From the cell containing the given text, extract its center point as (X, Y) coordinate. 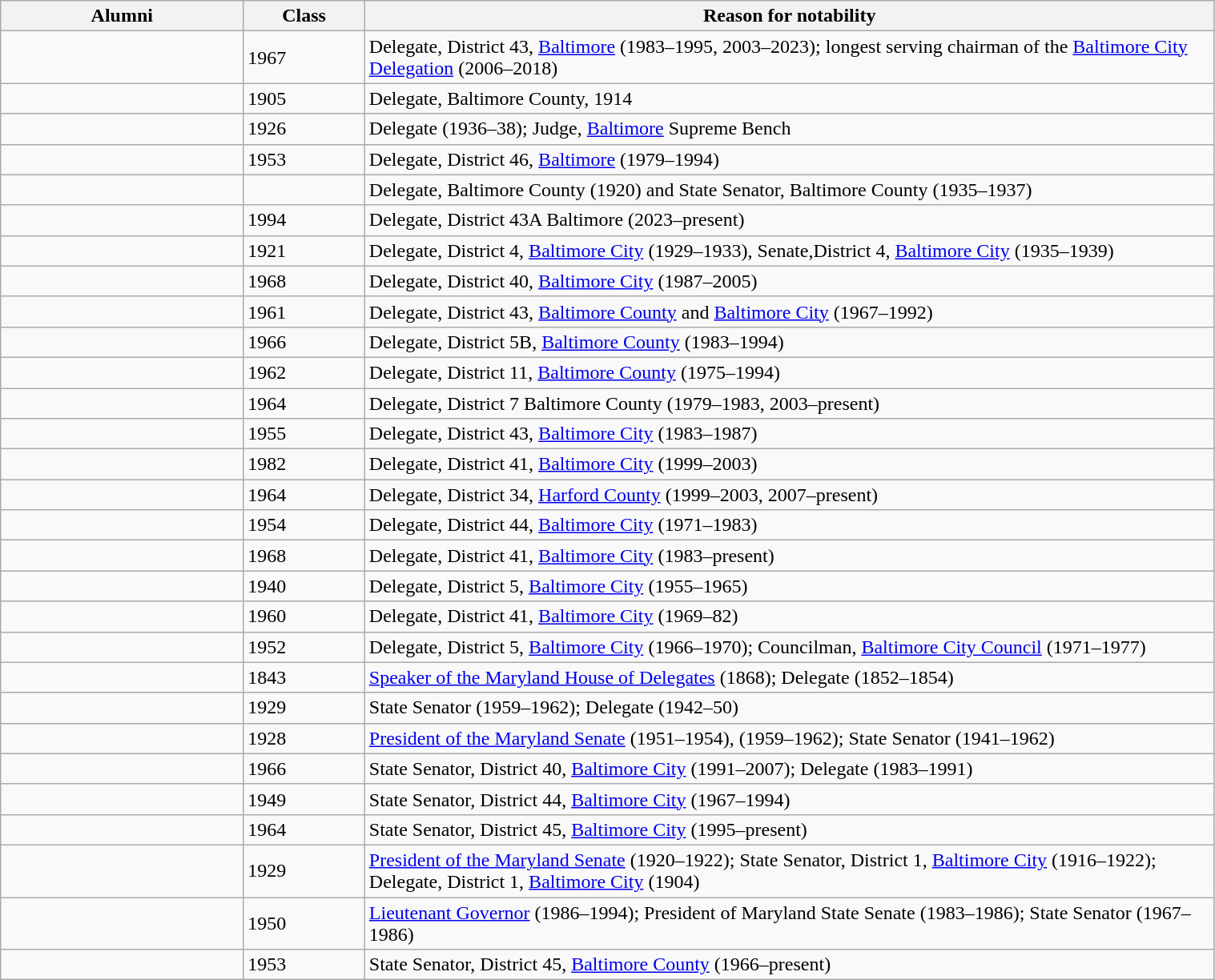
State Senator, District 44, Baltimore City (1967–1994) (790, 799)
Delegate, District 43, Baltimore (1983–1995, 2003–2023); longest serving chairman of the Baltimore City Delegation (2006–2018) (790, 58)
Delegate, District 43, Baltimore County and Baltimore City (1967–1992) (790, 311)
Delegate, District 41, Baltimore City (1999–2003) (790, 464)
1905 (304, 98)
Delegate, District 46, Baltimore (1979–1994) (790, 159)
Delegate, District 44, Baltimore City (1971–1983) (790, 525)
1967 (304, 58)
1955 (304, 434)
Lieutenant Governor (1986–1994); President of Maryland State Senate (1983–1986); State Senator (1967–1986) (790, 922)
1994 (304, 220)
1928 (304, 738)
Alumni (122, 16)
1960 (304, 617)
Delegate, District 43A Baltimore (2023–present) (790, 220)
1926 (304, 129)
Class (304, 16)
1921 (304, 251)
State Senator, District 40, Baltimore City (1991–2007); Delegate (1983–1991) (790, 769)
President of the Maryland Senate (1951–1954), (1959–1962); State Senator (1941–1962) (790, 738)
State Senator (1959–1962); Delegate (1942–50) (790, 708)
Delegate, District 34, Harford County (1999–2003, 2007–present) (790, 495)
Delegate, District 7 Baltimore County (1979–1983, 2003–present) (790, 403)
State Senator, District 45, Baltimore County (1966–present) (790, 965)
Delegate, Baltimore County, 1914 (790, 98)
1982 (304, 464)
1962 (304, 372)
Delegate, District 11, Baltimore County (1975–1994) (790, 372)
Delegate, Baltimore County (1920) and State Senator, Baltimore County (1935–1937) (790, 190)
State Senator, District 45, Baltimore City (1995–present) (790, 829)
Delegate, District 4, Baltimore City (1929–1933), Senate,District 4, Baltimore City (1935–1939) (790, 251)
President of the Maryland Senate (1920–1922); State Senator, District 1, Baltimore City (1916–1922); Delegate, District 1, Baltimore City (1904) (790, 871)
Delegate, District 5, Baltimore City (1955–1965) (790, 586)
Delegate, District 41, Baltimore City (1969–82) (790, 617)
1949 (304, 799)
Delegate, District 41, Baltimore City (1983–present) (790, 556)
1950 (304, 922)
1843 (304, 677)
Reason for notability (790, 16)
1954 (304, 525)
1940 (304, 586)
Delegate, District 5, Baltimore City (1966–1970); Councilman, Baltimore City Council (1971–1977) (790, 647)
Delegate (1936–38); Judge, Baltimore Supreme Bench (790, 129)
Speaker of the Maryland House of Delegates (1868); Delegate (1852–1854) (790, 677)
1961 (304, 311)
1952 (304, 647)
Delegate, District 40, Baltimore City (1987–2005) (790, 281)
Delegate, District 5B, Baltimore County (1983–1994) (790, 342)
Delegate, District 43, Baltimore City (1983–1987) (790, 434)
